Capture the cell that displays the provided text and extract its [X, Y] central coordinate. 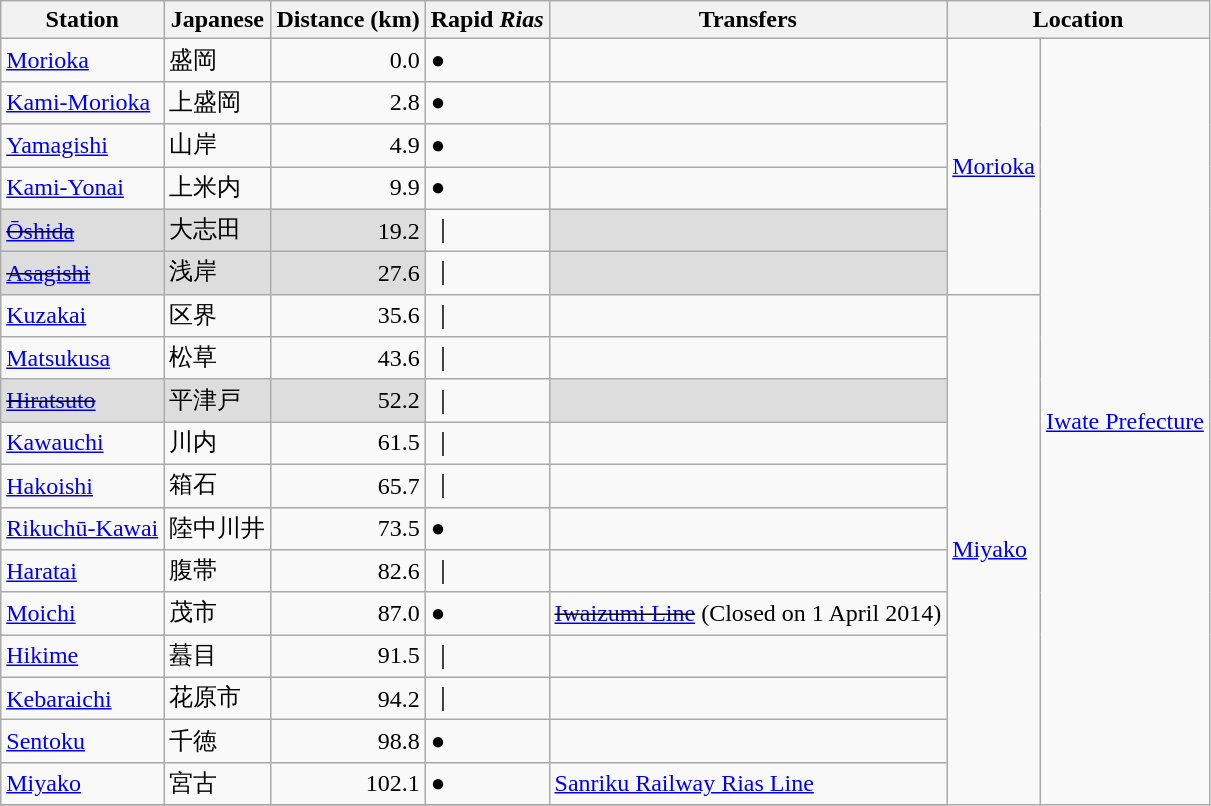
上盛岡 [218, 102]
上米内 [218, 188]
Sentoku [82, 742]
蟇目 [218, 656]
Kami-Morioka [82, 102]
陸中川井 [218, 528]
65.7 [348, 486]
Kawauchi [82, 444]
山岸 [218, 146]
Station [82, 20]
松草 [218, 358]
73.5 [348, 528]
Moichi [82, 614]
茂市 [218, 614]
Kuzakai [82, 316]
区界 [218, 316]
盛岡 [218, 60]
Sanriku Railway Rias Line [748, 784]
Haratai [82, 572]
腹帯 [218, 572]
Rapid Rias [487, 20]
Transfers [748, 20]
Hiratsuto [82, 400]
87.0 [348, 614]
花原市 [218, 698]
102.1 [348, 784]
0.0 [348, 60]
川内 [218, 444]
98.8 [348, 742]
19.2 [348, 230]
2.8 [348, 102]
Kami-Yonai [82, 188]
4.9 [348, 146]
大志田 [218, 230]
Matsukusa [82, 358]
82.6 [348, 572]
Ōshida [82, 230]
27.6 [348, 274]
43.6 [348, 358]
Iwaizumi Line (Closed on 1 April 2014) [748, 614]
Hikime [82, 656]
Distance (km) [348, 20]
9.9 [348, 188]
94.2 [348, 698]
Asagishi [82, 274]
Iwate Prefecture [1124, 422]
91.5 [348, 656]
61.5 [348, 444]
箱石 [218, 486]
Kebaraichi [82, 698]
宮古 [218, 784]
千徳 [218, 742]
Yamagishi [82, 146]
Location [1078, 20]
35.6 [348, 316]
浅岸 [218, 274]
Rikuchū-Kawai [82, 528]
平津戸 [218, 400]
Japanese [218, 20]
Hakoishi [82, 486]
52.2 [348, 400]
